From the cell containing the given text, extract its center point as (x, y) coordinate. 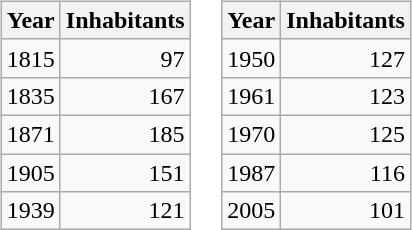
1987 (252, 173)
123 (346, 96)
1871 (30, 134)
1950 (252, 58)
1939 (30, 211)
116 (346, 173)
101 (346, 211)
1835 (30, 96)
121 (125, 211)
2005 (252, 211)
185 (125, 134)
1961 (252, 96)
1905 (30, 173)
1815 (30, 58)
167 (125, 96)
151 (125, 173)
97 (125, 58)
125 (346, 134)
1970 (252, 134)
127 (346, 58)
